Return [X, Y] of the center of cell containing provided text 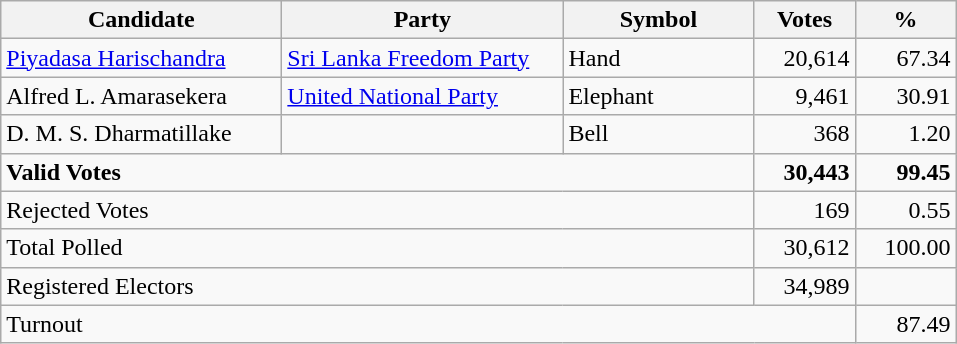
Bell [658, 134]
D. M. S. Dharmatillake [142, 134]
30,443 [804, 172]
0.55 [906, 210]
Total Polled [378, 248]
Valid Votes [378, 172]
30,612 [804, 248]
9,461 [804, 96]
Turnout [428, 324]
Elephant [658, 96]
% [906, 20]
Piyadasa Harischandra [142, 58]
Symbol [658, 20]
Registered Electors [378, 286]
Alfred L. Amarasekera [142, 96]
Party [422, 20]
United National Party [422, 96]
Sri Lanka Freedom Party [422, 58]
20,614 [804, 58]
169 [804, 210]
100.00 [906, 248]
34,989 [804, 286]
99.45 [906, 172]
67.34 [906, 58]
Hand [658, 58]
Candidate [142, 20]
Votes [804, 20]
1.20 [906, 134]
368 [804, 134]
87.49 [906, 324]
30.91 [906, 96]
Rejected Votes [378, 210]
